Detect which cell encompasses the target text, then output its [x, y] center coordinate. 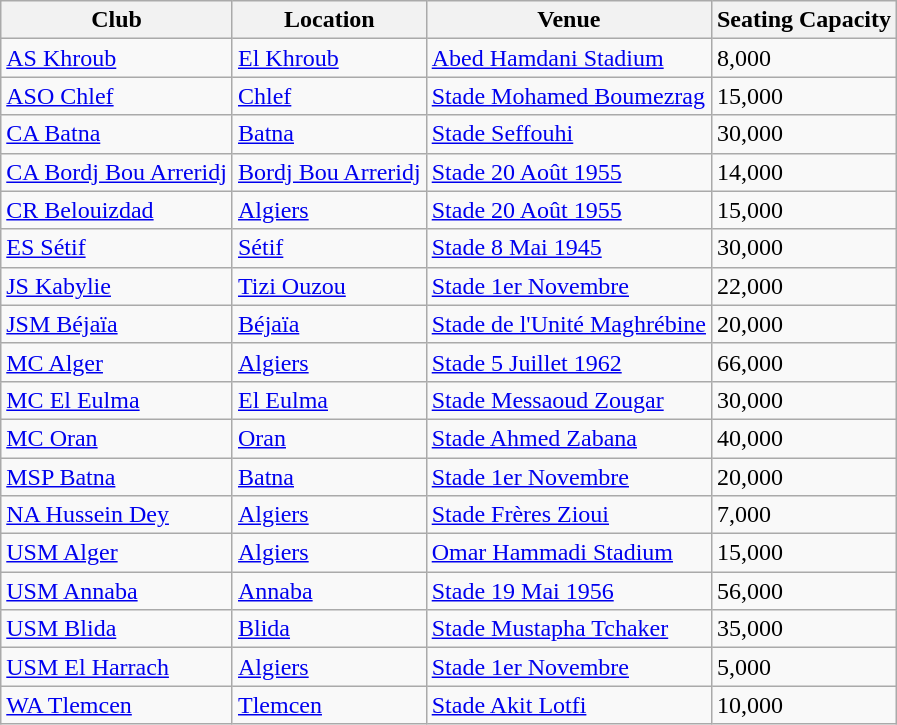
66,000 [804, 362]
AS Khroub [117, 58]
22,000 [804, 286]
Tizi Ouzou [329, 286]
JSM Béjaïa [117, 324]
MC Oran [117, 438]
Omar Hammadi Stadium [568, 553]
Location [329, 20]
Stade de l'Unité Maghrébine [568, 324]
Stade Messaoud Zougar [568, 400]
Stade Frères Zioui [568, 515]
Sétif [329, 248]
Oran [329, 438]
Abed Hamdani Stadium [568, 58]
Stade Mustapha Tchaker [568, 629]
Annaba [329, 591]
Seating Capacity [804, 20]
CA Bordj Bou Arreridj [117, 172]
USM Alger [117, 553]
Tlemcen [329, 705]
USM Annaba [117, 591]
ASO Chlef [117, 96]
MSP Batna [117, 477]
Stade 19 Mai 1956 [568, 591]
56,000 [804, 591]
10,000 [804, 705]
Chlef [329, 96]
ES Sétif [117, 248]
Club [117, 20]
35,000 [804, 629]
JS Kabylie [117, 286]
Stade 8 Mai 1945 [568, 248]
Béjaïa [329, 324]
Stade Akit Lotfi [568, 705]
CR Belouizdad [117, 210]
Blida [329, 629]
WA Tlemcen [117, 705]
7,000 [804, 515]
Stade 5 Juillet 1962 [568, 362]
MC El Eulma [117, 400]
USM El Harrach [117, 667]
El Eulma [329, 400]
El Khroub [329, 58]
8,000 [804, 58]
Stade Seffouhi [568, 134]
Venue [568, 20]
USM Blida [117, 629]
Bordj Bou Arreridj [329, 172]
CA Batna [117, 134]
5,000 [804, 667]
Stade Mohamed Boumezrag [568, 96]
Stade Ahmed Zabana [568, 438]
MC Alger [117, 362]
40,000 [804, 438]
14,000 [804, 172]
NA Hussein Dey [117, 515]
